Output the [X, Y] coordinate of the center of the cell containing the given text.  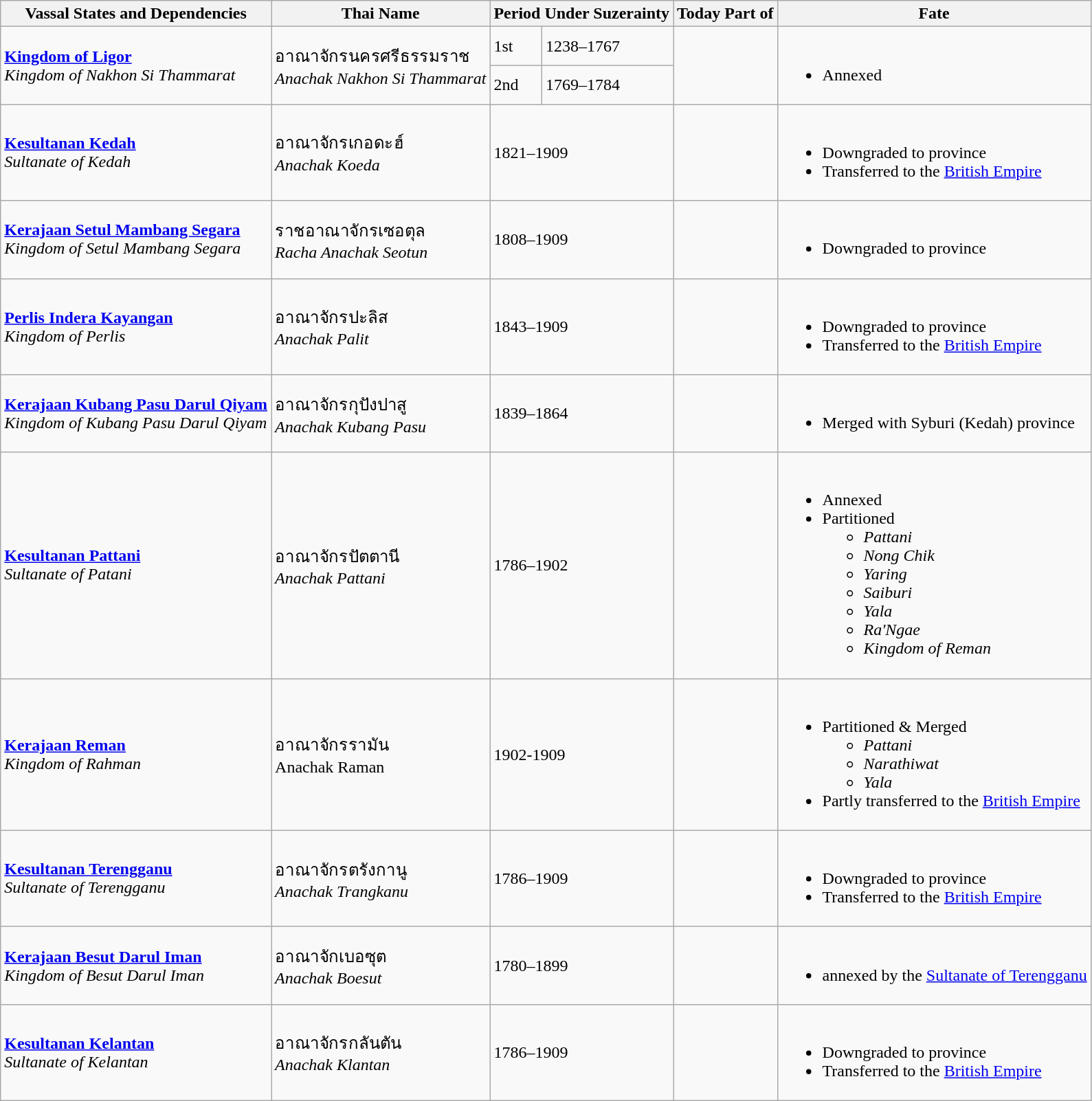
อาณาจักรปะลิสAnachak Palit [381, 326]
Partitioned & MergedPattaniNarathiwatYalaPartly transferred to the British Empire [934, 755]
Vassal States and Dependencies [136, 14]
Today Part of [726, 14]
อาณาจักรปัตตานีAnachak Pattani [381, 565]
1238–1767 [608, 47]
Thai Name [381, 14]
Kesultanan KelantanSultanate of Kelantan [136, 1052]
อาณาจักรนครศรีธรรมราชAnachak Nakhon Si Thammarat [381, 66]
อาณาจักรเกอดะฮ์Anachak Koeda [381, 153]
1769–1784 [608, 85]
อาณาจักรตรังกานูAnachak Trangkanu [381, 878]
อาณาจักรกลันตันAnachak Klantan [381, 1052]
Kesultanan PattaniSultanate of Patani [136, 565]
Kingdom of LigorKingdom of Nakhon Si Thammarat [136, 66]
1839–1864 [581, 414]
Merged with Syburi (Kedah) province [934, 414]
อาณาจักเบอซุตAnachak Boesut [381, 965]
1780–1899 [581, 965]
อาณาจักรรามันAnachak Raman [381, 755]
AnnexedPartitionedPattaniNong ChikYaringSaiburiYalaRa'NgaeKingdom of Reman [934, 565]
2nd [516, 85]
Downgraded to province [934, 239]
1902-1909 [581, 755]
Kesultanan TerengganuSultanate of Terengganu [136, 878]
1st [516, 47]
Kerajaan Besut Darul ImanKingdom of Besut Darul Iman [136, 965]
Perlis Indera KayanganKingdom of Perlis [136, 326]
ราชอาณาจักรเซอตุลRacha Anachak Seotun [381, 239]
1808–1909 [581, 239]
annexed by the Sultanate of Terengganu [934, 965]
อาณาจักรกุปังปาสูAnachak Kubang Pasu [381, 414]
1821–1909 [581, 153]
Kesultanan KedahSultanate of Kedah [136, 153]
Annexed [934, 66]
Kerajaan RemanKingdom of Rahman [136, 755]
Kerajaan Kubang Pasu Darul QiyamKingdom of Kubang Pasu Darul Qiyam [136, 414]
1843–1909 [581, 326]
Kerajaan Setul Mambang SegaraKingdom of Setul Mambang Segara [136, 239]
Period Under Suzerainty [581, 14]
1786–1902 [581, 565]
Fate [934, 14]
